Pinpoint the cell where the given text exists, returning its (X, Y) midpoint coordinate. 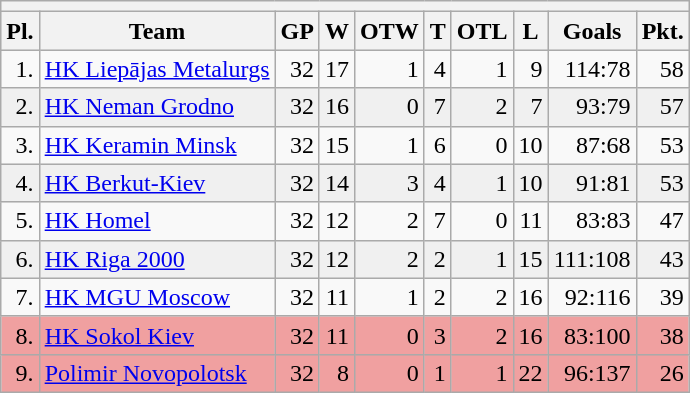
17 (336, 69)
HK Riga 2000 (157, 259)
Goals (592, 31)
2. (20, 107)
14 (336, 183)
6. (20, 259)
22 (530, 373)
8. (20, 335)
111:108 (592, 259)
1. (20, 69)
HK Keramin Minsk (157, 145)
57 (662, 107)
39 (662, 297)
114:78 (592, 69)
6 (438, 145)
Polimir Novopolotsk (157, 373)
91:81 (592, 183)
HK Sokol Kiev (157, 335)
3. (20, 145)
96:137 (592, 373)
4. (20, 183)
83:83 (592, 221)
83:100 (592, 335)
GP (297, 31)
5. (20, 221)
Team (157, 31)
26 (662, 373)
8 (336, 373)
38 (662, 335)
Pkt. (662, 31)
OTL (482, 31)
92:116 (592, 297)
HK MGU Moscow (157, 297)
9. (20, 373)
9 (530, 69)
87:68 (592, 145)
HK Neman Grodno (157, 107)
HK Homel (157, 221)
HK Liepājas Metalurgs (157, 69)
Pl. (20, 31)
HK Berkut-Kiev (157, 183)
T (438, 31)
43 (662, 259)
58 (662, 69)
47 (662, 221)
7. (20, 297)
OTW (389, 31)
W (336, 31)
L (530, 31)
93:79 (592, 107)
